From the cell containing the given text, extract its center point as [X, Y] coordinate. 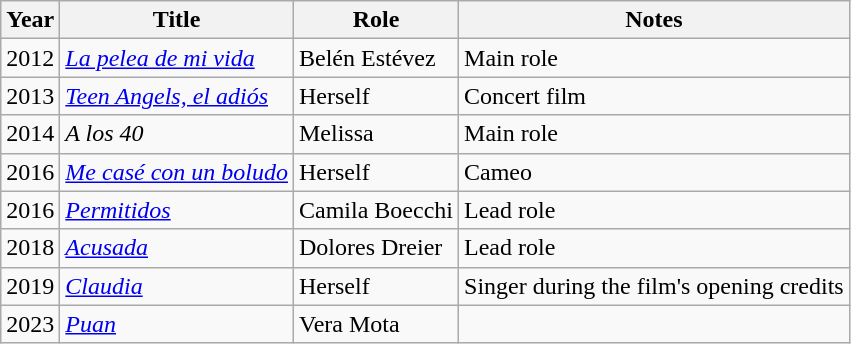
2019 [30, 286]
2018 [30, 248]
Me casé con un boludo [177, 172]
2012 [30, 58]
Melissa [376, 134]
Dolores Dreier [376, 248]
A los 40 [177, 134]
Notes [654, 20]
La pelea de mi vida [177, 58]
Cameo [654, 172]
Teen Angels, el adiós [177, 96]
Title [177, 20]
Vera Mota [376, 324]
2013 [30, 96]
2023 [30, 324]
Year [30, 20]
Acusada [177, 248]
Camila Boecchi [376, 210]
Singer during the film's opening credits [654, 286]
Concert film [654, 96]
Role [376, 20]
Belén Estévez [376, 58]
Puan [177, 324]
Claudia [177, 286]
Permitidos [177, 210]
2014 [30, 134]
